Provide the (x, y) coordinate of the cell's center where the given text is located.  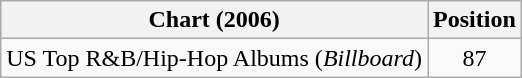
US Top R&B/Hip-Hop Albums (Billboard) (214, 58)
87 (475, 58)
Position (475, 20)
Chart (2006) (214, 20)
